Extract the (x, y) coordinate from the center of the cell holding the provided text.  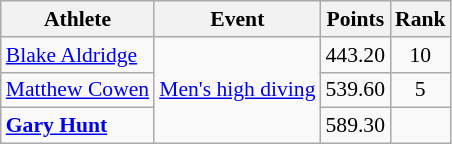
Blake Aldridge (78, 55)
Rank (420, 19)
443.20 (356, 55)
10 (420, 55)
589.30 (356, 126)
539.60 (356, 90)
Matthew Cowen (78, 90)
Gary Hunt (78, 126)
5 (420, 90)
Athlete (78, 19)
Points (356, 19)
Event (237, 19)
Men's high diving (237, 90)
